From the cell containing the given text, extract its center point as (x, y) coordinate. 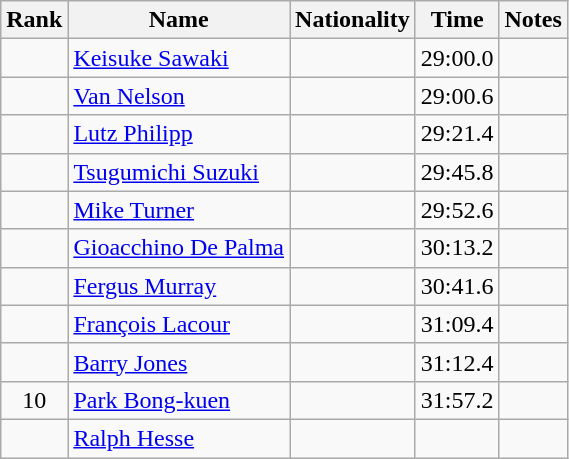
Notes (533, 20)
29:21.4 (457, 134)
François Lacour (179, 324)
10 (34, 400)
Name (179, 20)
Van Nelson (179, 96)
Tsugumichi Suzuki (179, 172)
31:12.4 (457, 362)
Barry Jones (179, 362)
Rank (34, 20)
Time (457, 20)
29:00.6 (457, 96)
31:57.2 (457, 400)
Keisuke Sawaki (179, 58)
Ralph Hesse (179, 438)
Nationality (353, 20)
31:09.4 (457, 324)
Fergus Murray (179, 286)
29:45.8 (457, 172)
30:13.2 (457, 248)
Lutz Philipp (179, 134)
29:52.6 (457, 210)
Gioacchino De Palma (179, 248)
30:41.6 (457, 286)
Mike Turner (179, 210)
Park Bong-kuen (179, 400)
29:00.0 (457, 58)
